Pinpoint the cell where the given text exists, returning its [X, Y] midpoint coordinate. 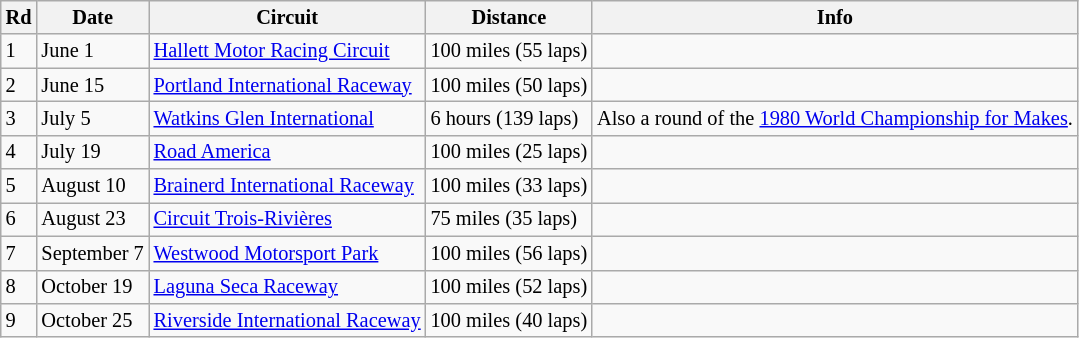
Circuit Trois-Rivières [288, 219]
Laguna Seca Raceway [288, 287]
Brainerd International Raceway [288, 186]
Watkins Glen International [288, 118]
6 hours (139 laps) [510, 118]
October 19 [92, 287]
Portland International Raceway [288, 85]
Rd [19, 17]
Date [92, 17]
Info [835, 17]
6 [19, 219]
100 miles (52 laps) [510, 287]
9 [19, 320]
100 miles (56 laps) [510, 253]
Circuit [288, 17]
1 [19, 51]
September 7 [92, 253]
Distance [510, 17]
100 miles (33 laps) [510, 186]
3 [19, 118]
4 [19, 152]
100 miles (25 laps) [510, 152]
July 5 [92, 118]
August 10 [92, 186]
8 [19, 287]
5 [19, 186]
7 [19, 253]
100 miles (55 laps) [510, 51]
2 [19, 85]
75 miles (35 laps) [510, 219]
100 miles (50 laps) [510, 85]
Road America [288, 152]
October 25 [92, 320]
Westwood Motorsport Park [288, 253]
Riverside International Raceway [288, 320]
August 23 [92, 219]
Hallett Motor Racing Circuit [288, 51]
June 1 [92, 51]
100 miles (40 laps) [510, 320]
Also a round of the 1980 World Championship for Makes. [835, 118]
June 15 [92, 85]
July 19 [92, 152]
